Determine the (X, Y) coordinate at the center of the cell enclosing the given text.  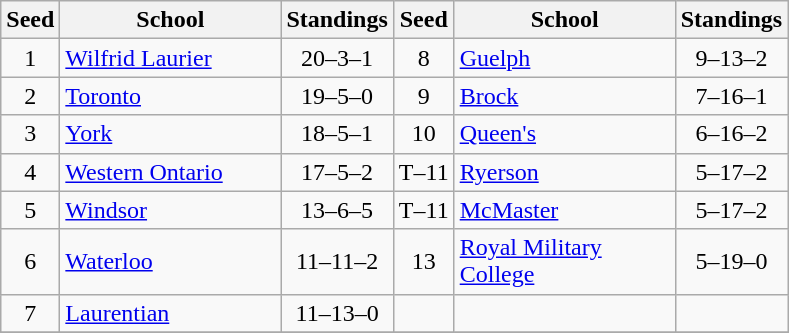
Ryerson (564, 172)
5 (30, 210)
10 (424, 134)
6 (30, 262)
9–13–2 (731, 58)
Queen's (564, 134)
9 (424, 96)
McMaster (564, 210)
Guelph (564, 58)
Royal Military College (564, 262)
Toronto (170, 96)
2 (30, 96)
13 (424, 262)
17–5–2 (337, 172)
20–3–1 (337, 58)
4 (30, 172)
Laurentian (170, 313)
19–5–0 (337, 96)
Waterloo (170, 262)
York (170, 134)
8 (424, 58)
13–6–5 (337, 210)
1 (30, 58)
11–11–2 (337, 262)
6–16–2 (731, 134)
Brock (564, 96)
7–16–1 (731, 96)
Western Ontario (170, 172)
18–5–1 (337, 134)
Windsor (170, 210)
11–13–0 (337, 313)
3 (30, 134)
Wilfrid Laurier (170, 58)
7 (30, 313)
5–19–0 (731, 262)
